Return (X, Y) of the center of cell containing provided text 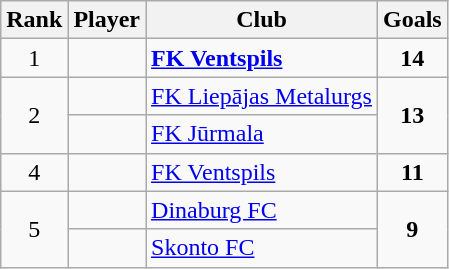
13 (412, 115)
Goals (412, 20)
5 (34, 229)
11 (412, 172)
FK Liepājas Metalurgs (262, 96)
1 (34, 58)
Skonto FC (262, 248)
Rank (34, 20)
2 (34, 115)
Player (107, 20)
9 (412, 229)
4 (34, 172)
Dinaburg FC (262, 210)
FK Jūrmala (262, 134)
14 (412, 58)
Club (262, 20)
